Provide the [x, y] coordinate of the cell's center where the given text is located.  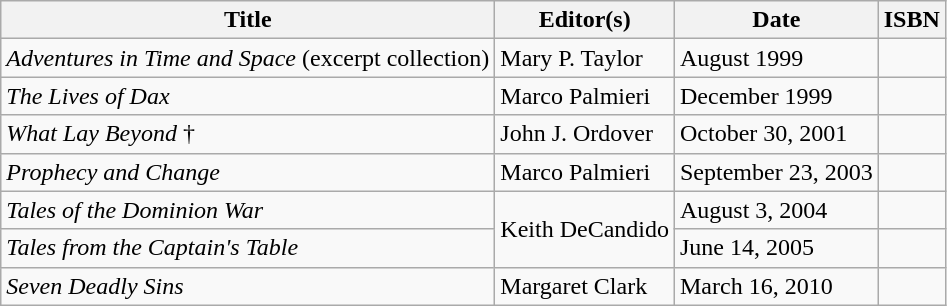
Editor(s) [585, 20]
Adventures in Time and Space (excerpt collection) [248, 58]
June 14, 2005 [776, 248]
Prophecy and Change [248, 172]
October 30, 2001 [776, 134]
March 16, 2010 [776, 286]
Margaret Clark [585, 286]
ISBN [912, 20]
December 1999 [776, 96]
Mary P. Taylor [585, 58]
Tales of the Dominion War [248, 210]
Seven Deadly Sins [248, 286]
Tales from the Captain's Table [248, 248]
September 23, 2003 [776, 172]
August 1999 [776, 58]
August 3, 2004 [776, 210]
Date [776, 20]
John J. Ordover [585, 134]
The Lives of Dax [248, 96]
Keith DeCandido [585, 229]
What Lay Beyond † [248, 134]
Title [248, 20]
